Return [x, y] of the center of cell containing provided text 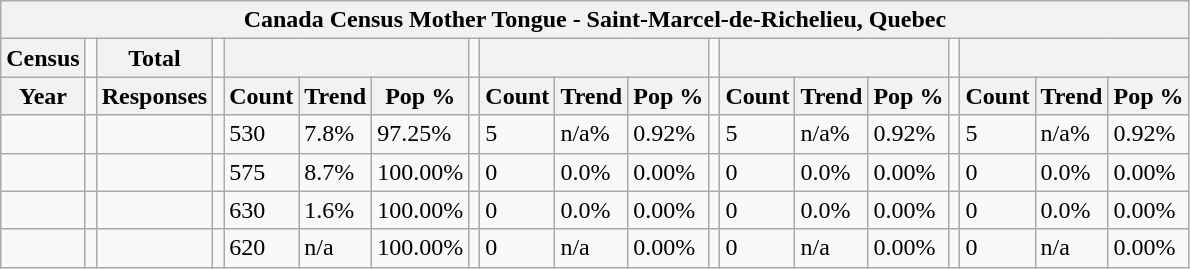
Responses [154, 96]
8.7% [336, 172]
Year [43, 96]
1.6% [336, 210]
97.25% [420, 134]
Canada Census Mother Tongue - Saint-Marcel-de-Richelieu, Quebec [595, 20]
Census [43, 58]
7.8% [336, 134]
575 [262, 172]
620 [262, 248]
Total [154, 58]
630 [262, 210]
530 [262, 134]
